Scan for the cell matching the given text and deliver its [X, Y] coordinate at center. 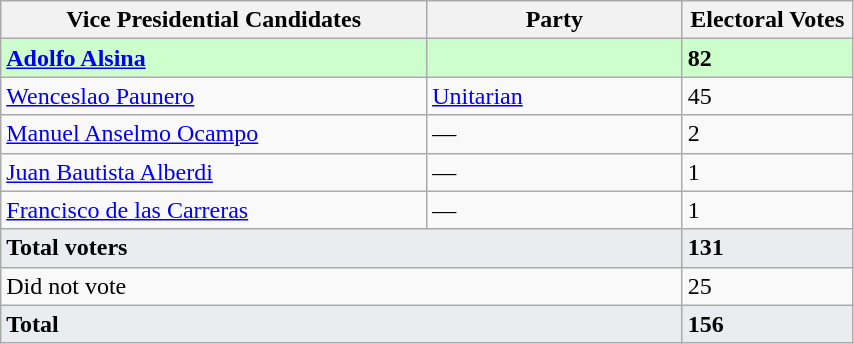
Vice Presidential Candidates [214, 20]
Party [554, 20]
Wenceslao Paunero [214, 96]
Manuel Anselmo Ocampo [214, 134]
82 [767, 58]
Juan Bautista Alberdi [214, 172]
25 [767, 286]
2 [767, 134]
45 [767, 96]
Adolfo Alsina [214, 58]
Unitarian [554, 96]
Electoral Votes [767, 20]
131 [767, 248]
Francisco de las Carreras [214, 210]
Did not vote [342, 286]
156 [767, 324]
Total voters [342, 248]
Total [342, 324]
